Output the (x, y) coordinate of the center of the cell containing the given text.  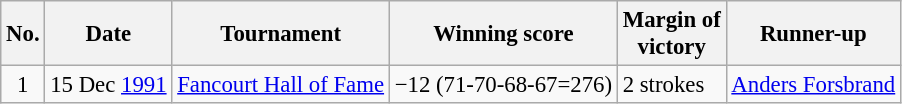
15 Dec 1991 (108, 85)
Margin ofvictory (672, 34)
Fancourt Hall of Fame (280, 85)
Date (108, 34)
Runner-up (813, 34)
Anders Forsbrand (813, 85)
Winning score (503, 34)
No. (23, 34)
−12 (71-70-68-67=276) (503, 85)
1 (23, 85)
2 strokes (672, 85)
Tournament (280, 34)
